Pinpoint the cell where the given text exists, returning its [x, y] midpoint coordinate. 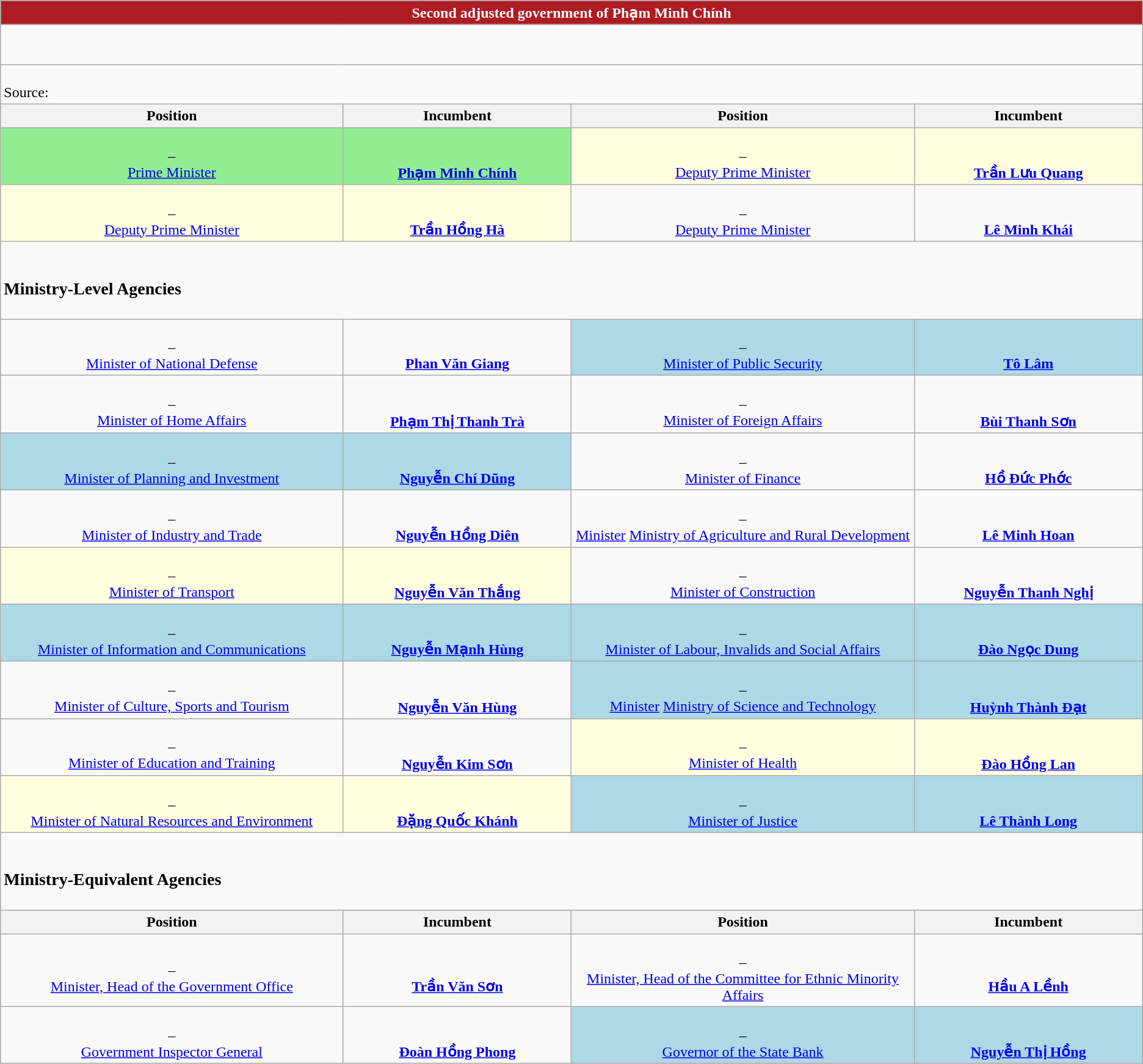
– Government Inspector General [172, 1035]
–Minister of Industry and Trade [172, 519]
Phạm Thị Thanh Trà [457, 404]
Đào Ngọc Dung [1028, 633]
Lê Minh Hoan [1028, 519]
Phạm Minh Chính [457, 156]
Đào Hồng Lan [1028, 747]
–Minister of Home Affairs [172, 404]
Trần Văn Sơn [457, 970]
–Minister Ministry of Science and Technology [742, 690]
Huỳnh Thành Đạt [1028, 690]
Nguyễn Thị Hồng [1028, 1035]
–Prime Minister [172, 156]
Lê Thành Long [1028, 804]
– Governor of the State Bank [742, 1035]
Đặng Quốc Khánh [457, 804]
– Minister, Head of the Committee for Ethnic Minority Affairs [742, 970]
–Minister of Education and Training [172, 747]
–Minister of Information and Communications [172, 633]
–Minister of Justice [742, 804]
Trần Hồng Hà [457, 213]
Phan Văn Giang [457, 348]
Source: [571, 84]
Hồ Đức Phớc [1028, 461]
–Minister of Health [742, 747]
Lê Minh Khái [1028, 213]
–Minister of Labour, Invalids and Social Affairs [742, 633]
–Minister of Transport [172, 576]
Tô Lâm [1028, 348]
–Minister of Finance [742, 461]
Hầu A Lềnh [1028, 970]
–Minister of Construction [742, 576]
Bùi Thanh Sơn [1028, 404]
Đoàn Hồng Phong [457, 1035]
Ministry-Equivalent Agencies [571, 871]
–Minister of National Defense [172, 348]
Nguyễn Văn Hùng [457, 690]
–Minister of Foreign Affairs [742, 404]
–Minister of Planning and Investment [172, 461]
Nguyễn Chí Dũng [457, 461]
– Minister, Head of the Government Office [172, 970]
–Minister Ministry of Agriculture and Rural Development [742, 519]
Trần Lưu Quang [1028, 156]
Nguyễn Kim Sơn [457, 747]
–Minister of Natural Resources and Environment [172, 804]
Nguyễn Thanh Nghị [1028, 576]
–Minister of Culture, Sports and Tourism [172, 690]
Ministry-Level Agencies [571, 281]
Nguyễn Văn Thắng [457, 576]
Nguyễn Mạnh Hùng [457, 633]
Second adjusted government of Phạm Minh Chính [571, 13]
–Minister of Public Security [742, 348]
Nguyễn Hồng Diên [457, 519]
